For the text-containing cell, return its midpoint in (x, y) coordinate format. 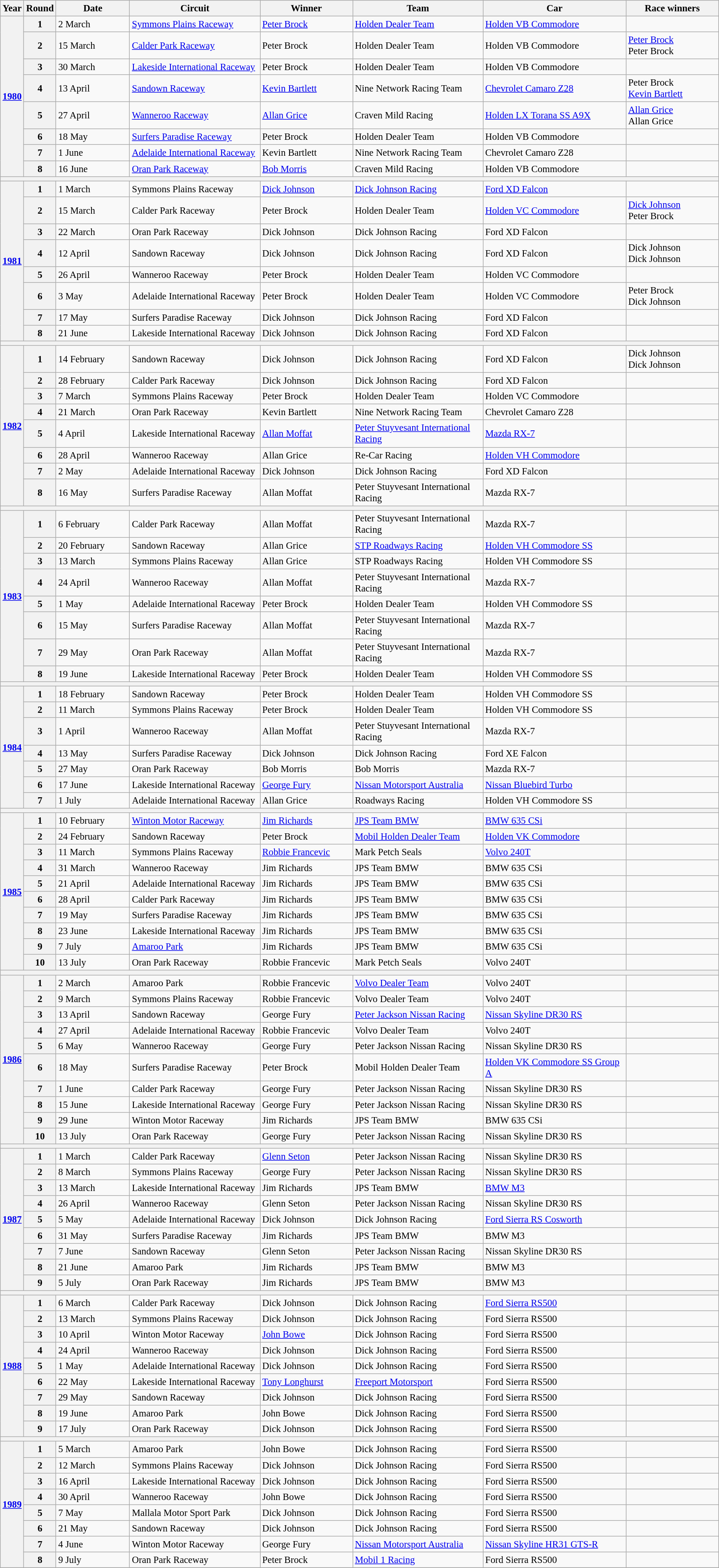
Winner (306, 8)
19 May (93, 915)
27 May (93, 769)
Year (12, 8)
Peter BrockKevin Bartlett (672, 88)
Holden VK Commodore (555, 836)
Race winners (672, 8)
10 February (93, 821)
17 May (93, 317)
14 February (93, 359)
28 February (93, 381)
Team (418, 8)
7 May (93, 1513)
1 July (93, 800)
1985 (12, 892)
30 March (93, 67)
1989 (12, 1505)
29 June (93, 1120)
21 March (93, 412)
Holden VH Commodore (555, 455)
Holden VK Commodore SS Group A (555, 1067)
9 July (93, 1560)
Re-Car Racing (418, 455)
7 March (93, 396)
Ford XE Falcon (555, 753)
17 June (93, 785)
18 February (93, 694)
10 April (93, 1335)
22 May (93, 1382)
1980 (12, 97)
20 February (93, 545)
4 April (93, 434)
16 June (93, 169)
Peter BrockPeter Brock (672, 45)
Round (40, 8)
6 March (93, 1303)
6 May (93, 1046)
Nissan Skyline HR31 GTS-R (555, 1544)
Tony Longhurst (306, 1382)
Nissan Bluebird Turbo (555, 785)
1983 (12, 596)
4 June (93, 1544)
5 May (93, 1220)
Date (93, 8)
1986 (12, 1060)
7 June (93, 1251)
31 March (93, 868)
1984 (12, 747)
2 May (93, 471)
15 May (93, 626)
1988 (12, 1366)
5 July (93, 1283)
16 May (93, 492)
Car (555, 8)
12 April (93, 254)
3 May (93, 296)
Mobil 1 Racing (418, 1560)
9 March (93, 999)
1 April (93, 731)
Holden LX Torana SS A9X (555, 116)
5 March (93, 1450)
23 June (93, 931)
21 April (93, 884)
31 May (93, 1236)
Roadways Racing (418, 800)
Freeport Motorsport (418, 1382)
1987 (12, 1220)
Dick JohnsonPeter Brock (672, 210)
12 March (93, 1465)
Allan GriceAllan Grice (672, 116)
24 February (93, 836)
6 February (93, 524)
1981 (12, 261)
17 July (93, 1429)
16 April (93, 1481)
7 July (93, 947)
22 March (93, 232)
8 March (93, 1172)
Circuit (195, 8)
21 May (93, 1529)
Peter BrockDick Johnson (672, 296)
Ford Sierra RS Cosworth (555, 1220)
1982 (12, 426)
13 May (93, 753)
15 June (93, 1105)
Mallala Motor Sport Park (195, 1513)
30 April (93, 1497)
